Return the (x, y) coordinate for the center point of the cell that contains the specified text.  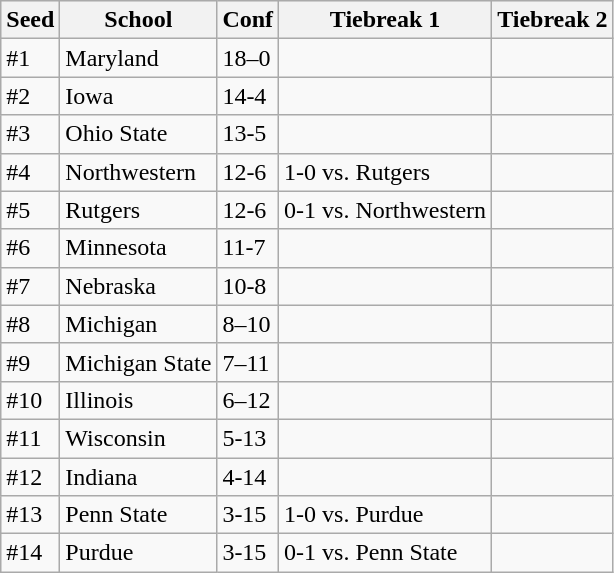
#7 (30, 286)
#14 (30, 553)
Iowa (138, 96)
Penn State (138, 515)
Maryland (138, 58)
18–0 (248, 58)
#9 (30, 362)
7–11 (248, 362)
Conf (248, 20)
0-1 vs. Northwestern (386, 210)
#13 (30, 515)
4-14 (248, 477)
#4 (30, 172)
8–10 (248, 324)
Wisconsin (138, 438)
Minnesota (138, 248)
School (138, 20)
5-13 (248, 438)
10-8 (248, 286)
#12 (30, 477)
1-0 vs. Purdue (386, 515)
#5 (30, 210)
#2 (30, 96)
Michigan State (138, 362)
Tiebreak 2 (553, 20)
#8 (30, 324)
Michigan (138, 324)
Illinois (138, 400)
#1 (30, 58)
Indiana (138, 477)
14-4 (248, 96)
11-7 (248, 248)
0-1 vs. Penn State (386, 553)
Tiebreak 1 (386, 20)
6–12 (248, 400)
Northwestern (138, 172)
1-0 vs. Rutgers (386, 172)
#10 (30, 400)
Purdue (138, 553)
#3 (30, 134)
Rutgers (138, 210)
Ohio State (138, 134)
Seed (30, 20)
#6 (30, 248)
13-5 (248, 134)
Nebraska (138, 286)
#11 (30, 438)
